For the text-containing cell, return its midpoint in [x, y] coordinate format. 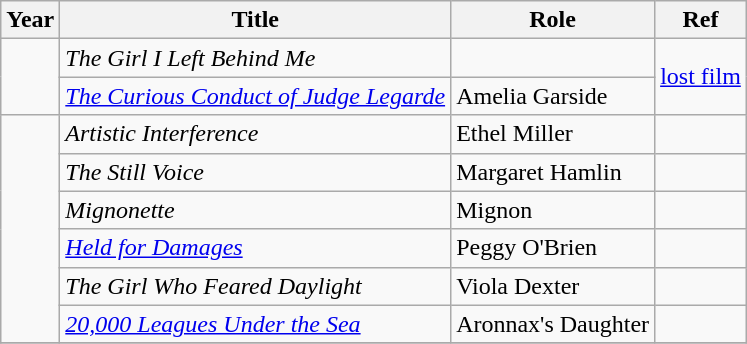
The Girl I Left Behind Me [256, 58]
Held for Damages [256, 248]
Margaret Hamlin [553, 172]
Mignon [553, 210]
Role [553, 20]
Mignonette [256, 210]
Viola Dexter [553, 286]
Year [30, 20]
The Curious Conduct of Judge Legarde [256, 96]
Ref [701, 20]
Peggy O'Brien [553, 248]
Amelia Garside [553, 96]
The Girl Who Feared Daylight [256, 286]
lost film [701, 77]
The Still Voice [256, 172]
Title [256, 20]
Ethel Miller [553, 134]
20,000 Leagues Under the Sea [256, 324]
Aronnax's Daughter [553, 324]
Artistic Interference [256, 134]
